Extract the [X, Y] coordinate from the center of the cell holding the provided text.  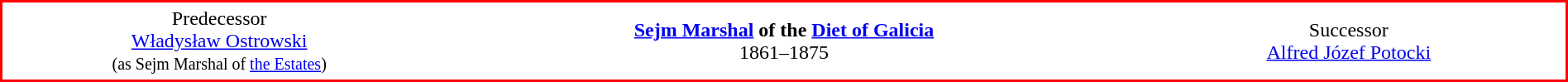
Sejm Marshal of the Diet of Galicia1861–1875 [784, 41]
PredecessorWładysław Ostrowski(as Sejm Marshal of the Estates) [219, 41]
SuccessorAlfred Józef Potocki [1350, 41]
